Identify which cell holds the provided text, then report its (X, Y) central coordinate. 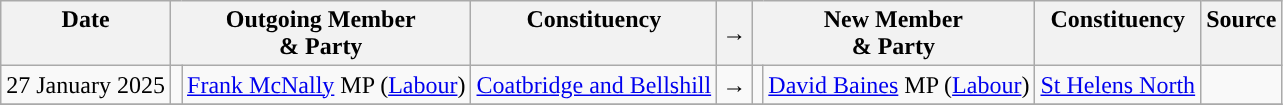
St Helens North (1118, 85)
Date (86, 34)
New Member& Party (894, 34)
Source (1242, 34)
Coatbridge and Bellshill (594, 85)
Outgoing Member& Party (320, 34)
27 January 2025 (86, 85)
David Baines MP (Labour) (899, 85)
Frank McNally MP (Labour) (326, 85)
